Extract the [X, Y] coordinate from the center of the cell holding the provided text.  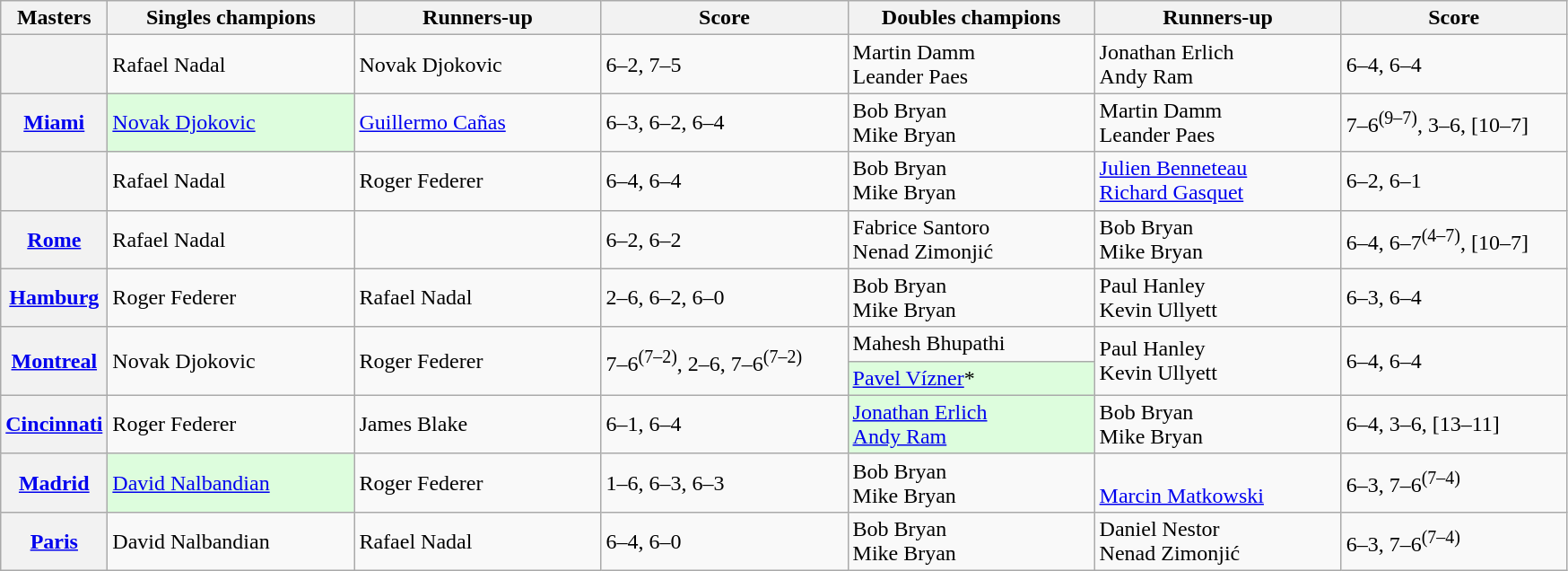
Julien Benneteau Richard Gasquet [1218, 181]
7–6(9–7), 3–6, [10–7] [1453, 122]
7–6(7–2), 2–6, 7–6(7–2) [725, 361]
6–4, 6–0 [725, 540]
Mahesh Bhupathi [971, 344]
Singles champions [231, 18]
2–6, 6–2, 6–0 [725, 298]
6–2, 7–5 [725, 65]
1–6, 6–3, 6–3 [725, 483]
Madrid [54, 483]
Hamburg [54, 298]
Doubles champions [971, 18]
Miami [54, 122]
James Blake [477, 424]
Guillermo Cañas [477, 122]
Rome [54, 239]
Fabrice Santoro Nenad Zimonjić [971, 239]
Montreal [54, 361]
6–2, 6–2 [725, 239]
Masters [54, 18]
6–3, 6–2, 6–4 [725, 122]
6–1, 6–4 [725, 424]
6–2, 6–1 [1453, 181]
Cincinnati [54, 424]
6–3, 6–4 [1453, 298]
Daniel Nestor Nenad Zimonjić [1218, 540]
6–4, 6–7(4–7), [10–7] [1453, 239]
6–4, 3–6, [13–11] [1453, 424]
Pavel Vízner* [971, 378]
Paris [54, 540]
Marcin Matkowski [1218, 483]
